Locate the cell with the specified text and output its [x, y] center coordinate. 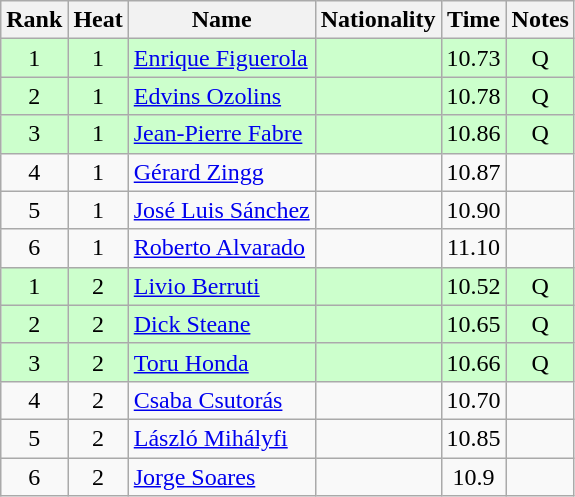
Name [222, 20]
Dick Steane [222, 324]
Time [474, 20]
José Luis Sánchez [222, 210]
Heat [98, 20]
Notes [540, 20]
10.86 [474, 134]
Enrique Figuerola [222, 58]
10.70 [474, 400]
10.66 [474, 362]
10.78 [474, 96]
10.90 [474, 210]
10.87 [474, 172]
Edvins Ozolins [222, 96]
Livio Berruti [222, 286]
Jean-Pierre Fabre [222, 134]
Rank [34, 20]
László Mihályfi [222, 438]
Roberto Alvarado [222, 248]
10.73 [474, 58]
Csaba Csutorás [222, 400]
Nationality [378, 20]
10.52 [474, 286]
10.65 [474, 324]
10.85 [474, 438]
Gérard Zingg [222, 172]
Toru Honda [222, 362]
11.10 [474, 248]
Jorge Soares [222, 477]
10.9 [474, 477]
